Return (X, Y) of the center of cell containing provided text 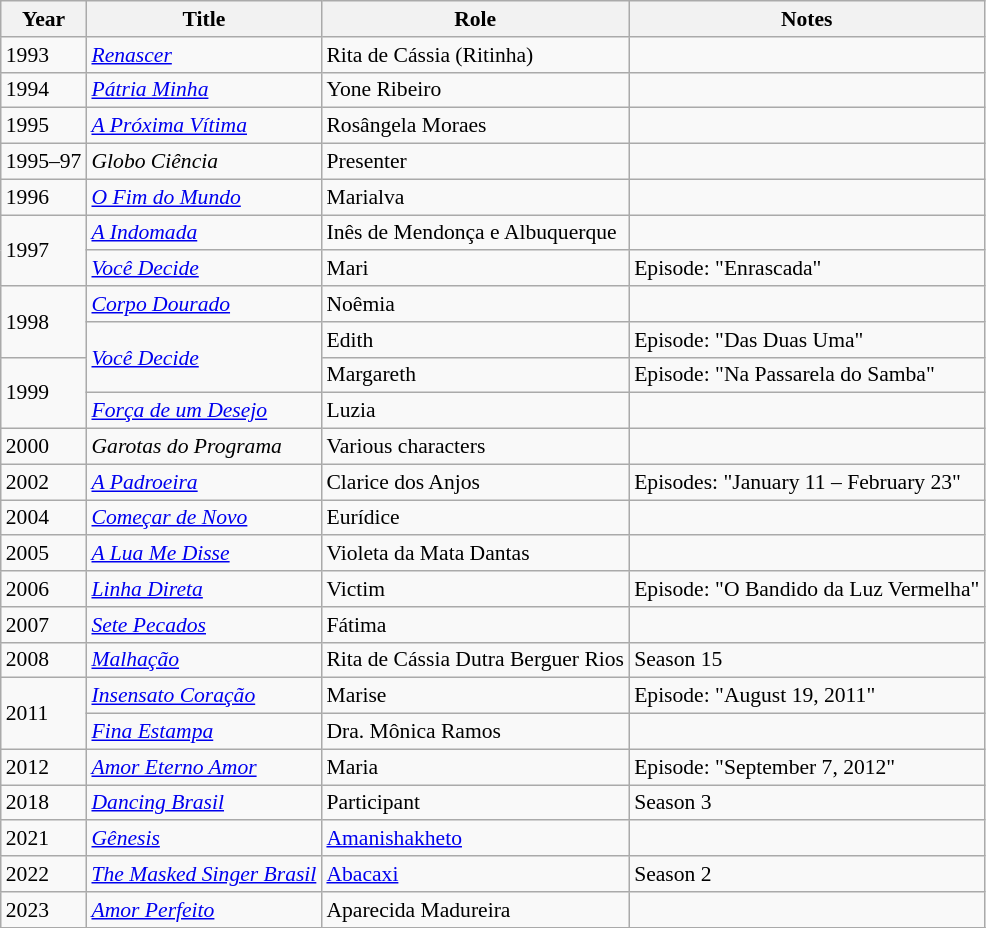
A Indomada (204, 233)
Amanishakheto (475, 839)
Violeta da Mata Dantas (475, 554)
Fina Estampa (204, 732)
Dancing Brasil (204, 803)
2006 (44, 589)
Season 3 (806, 803)
Começar de Novo (204, 518)
2000 (44, 447)
A Lua Me Disse (204, 554)
Various characters (475, 447)
1995 (44, 126)
Renascer (204, 55)
2023 (44, 910)
Yone Ribeiro (475, 90)
2021 (44, 839)
2022 (44, 874)
Clarice dos Anjos (475, 482)
Fátima (475, 625)
A Próxima Vítima (204, 126)
2004 (44, 518)
Episode: "Enrascada" (806, 269)
Insensato Coração (204, 696)
1995–97 (44, 162)
Episode: "August 19, 2011" (806, 696)
1998 (44, 322)
Pátria Minha (204, 90)
Eurídice (475, 518)
O Fim do Mundo (204, 197)
Role (475, 19)
Sete Pecados (204, 625)
2002 (44, 482)
1997 (44, 250)
Notes (806, 19)
1996 (44, 197)
The Masked Singer Brasil (204, 874)
Gênesis (204, 839)
Amor Eterno Amor (204, 767)
Margareth (475, 375)
Maria (475, 767)
Dra. Mônica Ramos (475, 732)
Aparecida Madureira (475, 910)
Força de um Desejo (204, 411)
1999 (44, 392)
Corpo Dourado (204, 304)
Globo Ciência (204, 162)
Abacaxi (475, 874)
2018 (44, 803)
Edith (475, 340)
Presenter (475, 162)
Malhação (204, 660)
2008 (44, 660)
Rosângela Moraes (475, 126)
Amor Perfeito (204, 910)
1994 (44, 90)
Linha Direta (204, 589)
2011 (44, 714)
2007 (44, 625)
Victim (475, 589)
Season 15 (806, 660)
Title (204, 19)
Inês de Mendonça e Albuquerque (475, 233)
1993 (44, 55)
Garotas do Programa (204, 447)
2012 (44, 767)
Year (44, 19)
Rita de Cássia (Ritinha) (475, 55)
Episodes: "January 11 – February 23" (806, 482)
Rita de Cássia Dutra Berguer Rios (475, 660)
Marise (475, 696)
Mari (475, 269)
Participant (475, 803)
Season 2 (806, 874)
Episode: "Na Passarela do Samba" (806, 375)
Marialva (475, 197)
A Padroeira (204, 482)
Noêmia (475, 304)
Episode: "September 7, 2012" (806, 767)
Episode: "O Bandido da Luz Vermelha" (806, 589)
2005 (44, 554)
Luzia (475, 411)
Episode: "Das Duas Uma" (806, 340)
